Scan for the cell matching the given text and deliver its [x, y] coordinate at center. 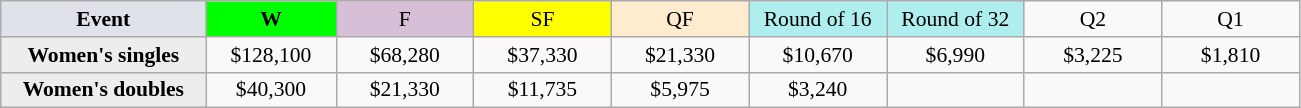
F [405, 19]
Women's doubles [104, 90]
Round of 16 [818, 19]
QF [680, 19]
$40,300 [271, 90]
$68,280 [405, 55]
$1,810 [1231, 55]
Q1 [1231, 19]
$10,670 [818, 55]
$11,735 [543, 90]
$3,225 [1093, 55]
Women's singles [104, 55]
Event [104, 19]
$5,975 [680, 90]
$37,330 [543, 55]
$6,990 [955, 55]
Q2 [1093, 19]
W [271, 19]
$3,240 [818, 90]
$128,100 [271, 55]
SF [543, 19]
Round of 32 [955, 19]
